For the text-containing cell, return its midpoint in [X, Y] coordinate format. 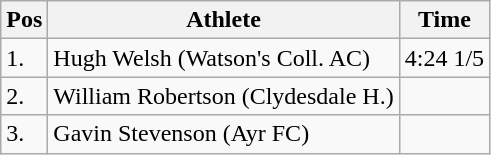
Athlete [224, 20]
William Robertson (Clydesdale H.) [224, 96]
1. [24, 58]
Time [444, 20]
2. [24, 96]
4:24 1/5 [444, 58]
Pos [24, 20]
Hugh Welsh (Watson's Coll. AC) [224, 58]
Gavin Stevenson (Ayr FC) [224, 134]
3. [24, 134]
